Extract the (X, Y) coordinate from the center of the cell holding the provided text.  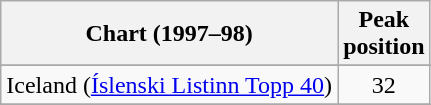
Iceland (Íslenski Listinn Topp 40) (170, 85)
Peakposition (384, 34)
32 (384, 85)
Chart (1997–98) (170, 34)
